Locate the cell with the specified text and output its [x, y] center coordinate. 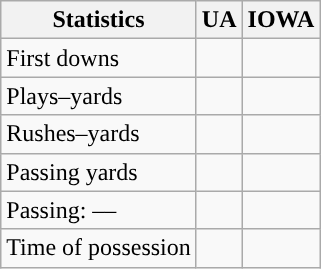
Statistics [99, 20]
Time of possession [99, 248]
First downs [99, 58]
IOWA [281, 20]
Rushes–yards [99, 134]
Plays–yards [99, 96]
Passing yards [99, 172]
UA [219, 20]
Passing: –– [99, 210]
